Extract the (x, y) coordinate from the center of the cell holding the provided text.  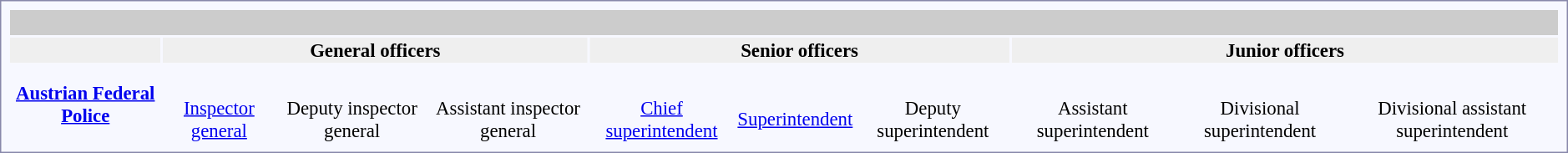
General officers (375, 50)
Deputy superintendent (933, 108)
Deputy inspector general (352, 108)
Inspector general (219, 108)
Divisional assistant superintendent (1452, 108)
Austrian Federal Police (85, 104)
Divisional superintendent (1261, 108)
Assistant superintendent (1093, 108)
Senior officers (800, 50)
Chief superintendent (661, 108)
Assistant inspector general (508, 108)
Junior officers (1285, 50)
Superintendent (795, 108)
